From the cell containing the given text, extract its center point as (x, y) coordinate. 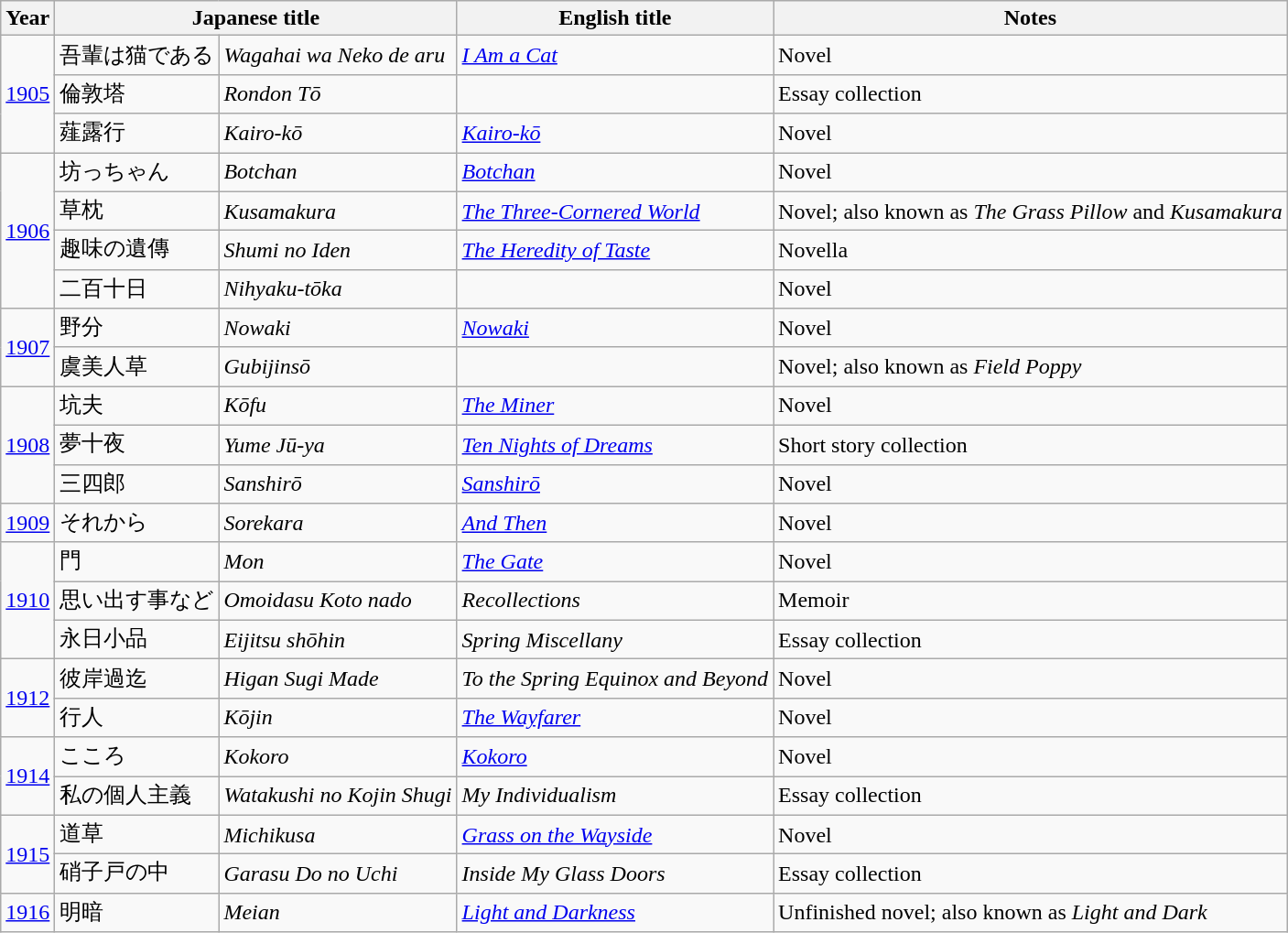
Kōfu (338, 407)
虞美人草 (137, 366)
1908 (27, 445)
Inside My Glass Doors (615, 873)
Nihyaku-tōka (338, 289)
野分 (137, 328)
Memoir (1031, 601)
それから (137, 524)
1910 (27, 601)
Light and Darkness (615, 912)
Omoidasu Koto nado (338, 601)
1915 (27, 853)
Kusamakura (338, 211)
趣味の遺傳 (137, 251)
English title (615, 18)
The Gate (615, 562)
Year (27, 18)
Sorekara (338, 524)
Novella (1031, 251)
Novel; also known as The Grass Pillow and Kusamakura (1031, 211)
倫敦塔 (137, 93)
思い出す事など (137, 601)
Gubijinsō (338, 366)
The Miner (615, 407)
Mon (338, 562)
Shumi no Iden (338, 251)
My Individualism (615, 797)
吾輩は猫である (137, 55)
Rondon Tō (338, 93)
こころ (137, 756)
1914 (27, 776)
夢十夜 (137, 445)
1909 (27, 524)
行人 (137, 718)
The Three-Cornered World (615, 211)
To the Spring Equinox and Beyond (615, 679)
The Wayfarer (615, 718)
永日小品 (137, 639)
Notes (1031, 18)
1916 (27, 912)
Recollections (615, 601)
彼岸過迄 (137, 679)
坊っちゃん (137, 172)
Higan Sugi Made (338, 679)
1906 (27, 230)
Michikusa (338, 835)
Novel; also known as Field Poppy (1031, 366)
1912 (27, 698)
I Am a Cat (615, 55)
Eijitsu shōhin (338, 639)
Unfinished novel; also known as Light and Dark (1031, 912)
私の個人主義 (137, 797)
門 (137, 562)
Garasu Do no Uchi (338, 873)
1907 (27, 348)
二百十日 (137, 289)
道草 (137, 835)
Wagahai wa Neko de aru (338, 55)
三四郎 (137, 483)
Japanese title (256, 18)
Watakushi no Kojin Shugi (338, 797)
Spring Miscellany (615, 639)
硝子戸の中 (137, 873)
Meian (338, 912)
Grass on the Wayside (615, 835)
The Heredity of Taste (615, 251)
坑夫 (137, 407)
明暗 (137, 912)
Kōjin (338, 718)
Yume Jū-ya (338, 445)
Short story collection (1031, 445)
薤露行 (137, 134)
And Then (615, 524)
1905 (27, 94)
Ten Nights of Dreams (615, 445)
草枕 (137, 211)
